From the cell containing the given text, extract its center point as (x, y) coordinate. 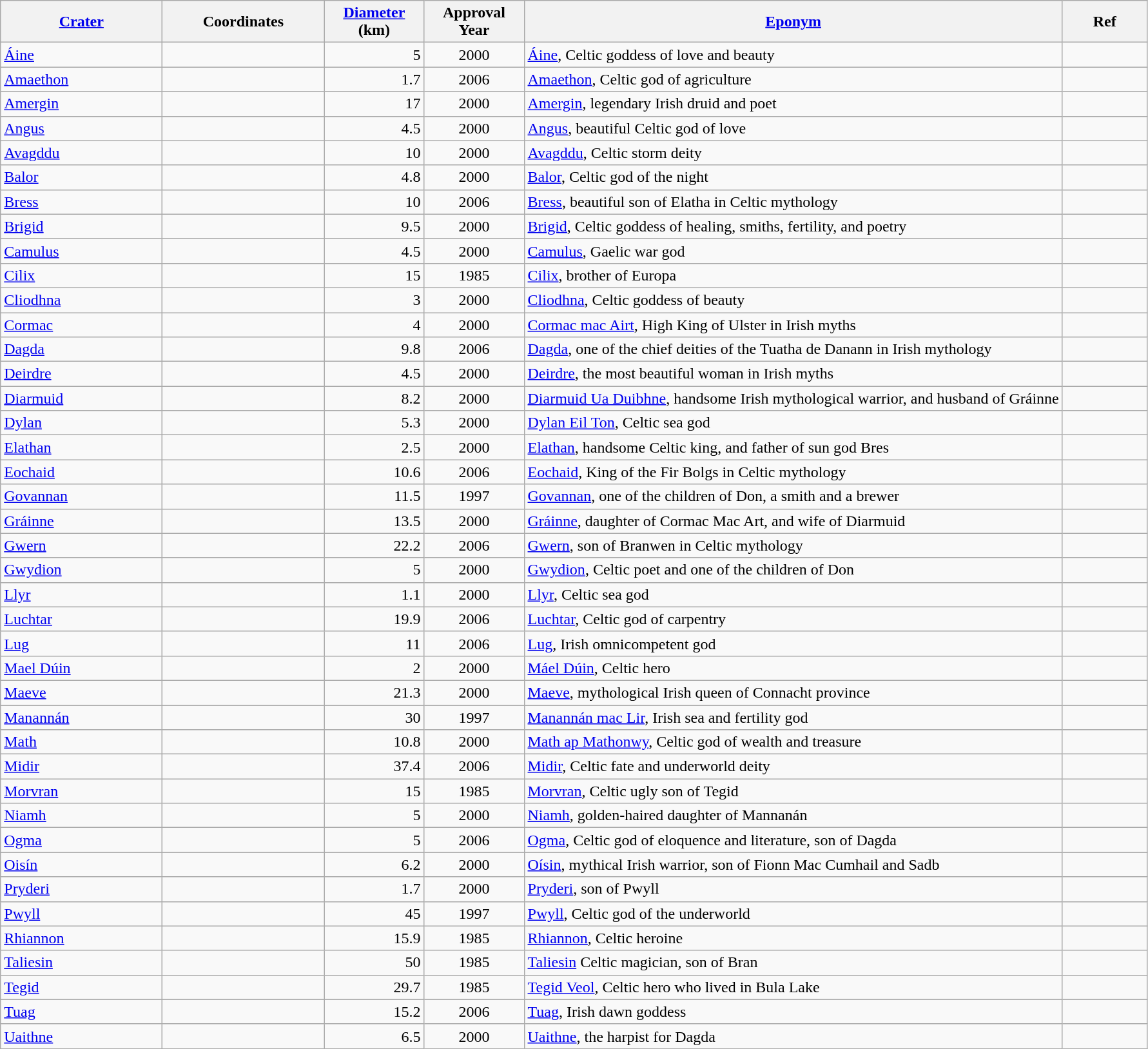
2 (374, 668)
Luchtar, Celtic god of carpentry (793, 619)
29.7 (374, 987)
Amaethon, Celtic god of agriculture (793, 79)
15.9 (374, 938)
Angus, beautiful Celtic god of love (793, 128)
Taliesin (81, 963)
9.8 (374, 349)
Llyr (81, 594)
Gwydion (81, 570)
Amaethon (81, 79)
Oisín (81, 865)
Brigid (81, 226)
Oísin, mythical Irish warrior, son of Fionn Mac Cumhail and Sadb (793, 865)
15.2 (374, 1012)
Brigid, Celtic goddess of healing, smiths, fertility, and poetry (793, 226)
Gwern, son of Branwen in Celtic mythology (793, 545)
Uaithne (81, 1036)
Amergin (81, 104)
Cliodhna, Celtic goddess of beauty (793, 300)
Ogma, Celtic god of eloquence and literature, son of Dagda (793, 840)
19.9 (374, 619)
Bress (81, 202)
10.8 (374, 742)
Taliesin Celtic magician, son of Bran (793, 963)
Luchtar (81, 619)
Eponym (793, 22)
Pwyll, Celtic god of the underworld (793, 914)
Avagddu (81, 153)
45 (374, 914)
Amergin, legendary Irish druid and poet (793, 104)
11 (374, 643)
Ogma (81, 840)
Manannán (81, 718)
37.4 (374, 767)
Gráinne (81, 521)
Balor, Celtic god of the night (793, 177)
Pryderi, son of Pwyll (793, 889)
Niamh, golden-haired daughter of Mannanán (793, 816)
Midir (81, 767)
Deirdre (81, 374)
Pwyll (81, 914)
Diameter(km) (374, 22)
9.5 (374, 226)
30 (374, 718)
Cilix (81, 275)
Llyr, Celtic sea god (793, 594)
Midir, Celtic fate and underworld deity (793, 767)
Math (81, 742)
Cliodhna (81, 300)
Áine (81, 55)
11.5 (374, 496)
Maeve (81, 692)
Uaithne, the harpist for Dagda (793, 1036)
Camulus (81, 251)
Govannan, one of the children of Don, a smith and a brewer (793, 496)
1.1 (374, 594)
Rhiannon (81, 938)
6.2 (374, 865)
Lug, Irish omnicompetent god (793, 643)
Dagda, one of the chief deities of the Tuatha de Danann in Irish mythology (793, 349)
Manannán mac Lir, Irish sea and fertility god (793, 718)
Pryderi (81, 889)
ApprovalYear (474, 22)
17 (374, 104)
Cormac (81, 324)
Deirdre, the most beautiful woman in Irish myths (793, 374)
Tuag (81, 1012)
Morvran, Celtic ugly son of Tegid (793, 791)
Elathan, handsome Celtic king, and father of sun god Bres (793, 447)
Tuag, Irish dawn goddess (793, 1012)
Gwern (81, 545)
Diarmuid Ua Duibhne, handsome Irish mythological warrior, and husband of Gráinne (793, 398)
Diarmuid (81, 398)
Ref (1105, 22)
Gwydion, Celtic poet and one of the children of Don (793, 570)
Camulus, Gaelic war god (793, 251)
Cilix, brother of Europa (793, 275)
Gráinne, daughter of Cormac Mac Art, and wife of Diarmuid (793, 521)
Elathan (81, 447)
Máel Dúin, Celtic hero (793, 668)
Rhiannon, Celtic heroine (793, 938)
Balor (81, 177)
Tegid Veol, Celtic hero who lived in Bula Lake (793, 987)
22.2 (374, 545)
Mael Dúin (81, 668)
2.5 (374, 447)
Angus (81, 128)
Lug (81, 643)
Govannan (81, 496)
5.3 (374, 423)
4.8 (374, 177)
Niamh (81, 816)
Avagddu, Celtic storm deity (793, 153)
21.3 (374, 692)
Áine, Celtic goddess of love and beauty (793, 55)
Cormac mac Airt, High King of Ulster in Irish myths (793, 324)
Coordinates (244, 22)
Maeve, mythological Irish queen of Connacht province (793, 692)
Bress, beautiful son of Elatha in Celtic mythology (793, 202)
50 (374, 963)
Eochaid (81, 472)
4 (374, 324)
Math ap Mathonwy, Celtic god of wealth and treasure (793, 742)
Dagda (81, 349)
Dylan (81, 423)
8.2 (374, 398)
Dylan Eil Ton, Celtic sea god (793, 423)
13.5 (374, 521)
Eochaid, King of the Fir Bolgs in Celtic mythology (793, 472)
Tegid (81, 987)
10.6 (374, 472)
3 (374, 300)
Crater (81, 22)
Morvran (81, 791)
6.5 (374, 1036)
